Detect which cell encompasses the target text, then output its [X, Y] center coordinate. 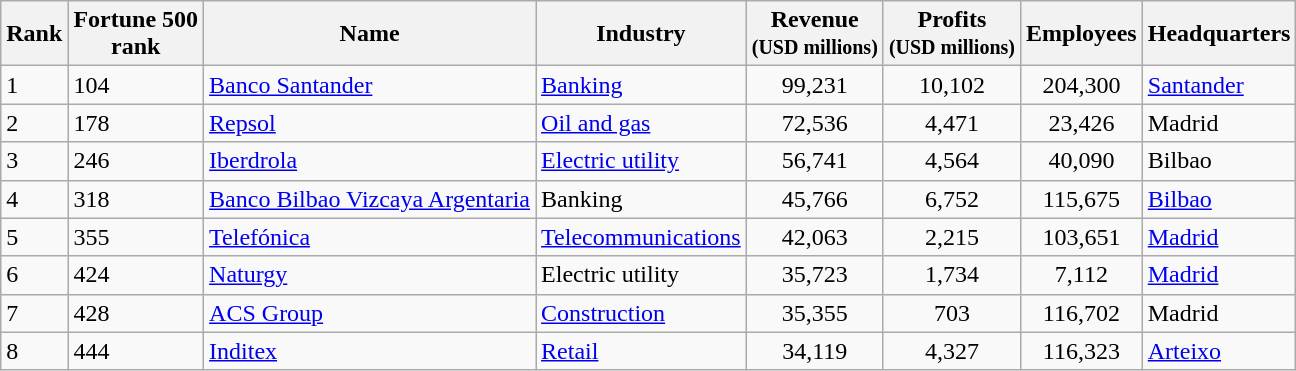
Industry [642, 34]
116,323 [1082, 351]
Rank [34, 34]
8 [34, 351]
5 [34, 237]
7,112 [1082, 275]
6 [34, 275]
Construction [642, 313]
Banco Santander [370, 85]
4,327 [952, 351]
Naturgy [370, 275]
Banco Bilbao Vizcaya Argentaria [370, 199]
ACS Group [370, 313]
Name [370, 34]
6,752 [952, 199]
99,231 [814, 85]
35,723 [814, 275]
72,536 [814, 123]
35,355 [814, 313]
424 [136, 275]
2,215 [952, 237]
2 [34, 123]
246 [136, 161]
Retail [642, 351]
Repsol [370, 123]
Telefónica [370, 237]
40,090 [1082, 161]
178 [136, 123]
4,564 [952, 161]
103,651 [1082, 237]
703 [952, 313]
Santander [1219, 85]
Oil and gas [642, 123]
115,675 [1082, 199]
1 [34, 85]
Arteixo [1219, 351]
34,119 [814, 351]
Revenue(USD millions) [814, 34]
444 [136, 351]
Headquarters [1219, 34]
1,734 [952, 275]
428 [136, 313]
45,766 [814, 199]
10,102 [952, 85]
Fortune 500rank [136, 34]
Inditex [370, 351]
355 [136, 237]
318 [136, 199]
Profits(USD millions) [952, 34]
3 [34, 161]
23,426 [1082, 123]
Telecommunications [642, 237]
4,471 [952, 123]
104 [136, 85]
4 [34, 199]
116,702 [1082, 313]
56,741 [814, 161]
204,300 [1082, 85]
42,063 [814, 237]
7 [34, 313]
Iberdrola [370, 161]
Employees [1082, 34]
